Return [X, Y] of the center of cell containing provided text 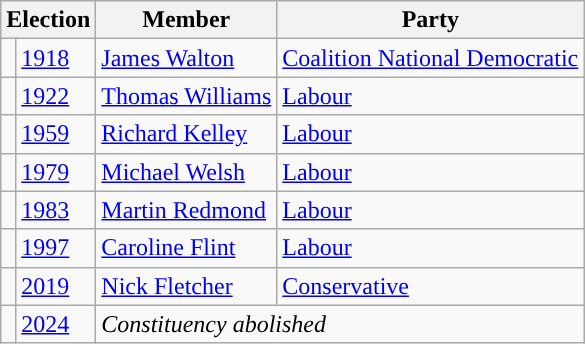
Martin Redmond [186, 210]
1983 [56, 210]
Nick Fletcher [186, 286]
Richard Kelley [186, 134]
Thomas Williams [186, 96]
1959 [56, 134]
James Walton [186, 58]
Election [48, 20]
1979 [56, 172]
1922 [56, 96]
Michael Welsh [186, 172]
1997 [56, 248]
Caroline Flint [186, 248]
Constituency abolished [340, 324]
1918 [56, 58]
Party [430, 20]
Member [186, 20]
2024 [56, 324]
Conservative [430, 286]
2019 [56, 286]
Coalition National Democratic [430, 58]
